Extract the (X, Y) coordinate from the center of the cell holding the provided text.  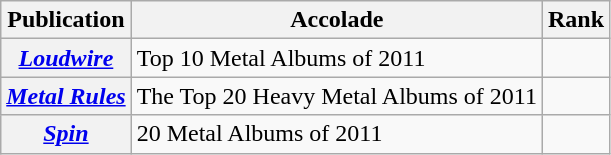
Metal Rules (66, 96)
Rank (576, 20)
The Top 20 Heavy Metal Albums of 2011 (336, 96)
20 Metal Albums of 2011 (336, 134)
Accolade (336, 20)
Top 10 Metal Albums of 2011 (336, 58)
Spin (66, 134)
Publication (66, 20)
Loudwire (66, 58)
